Detect which cell encompasses the target text, then output its (x, y) center coordinate. 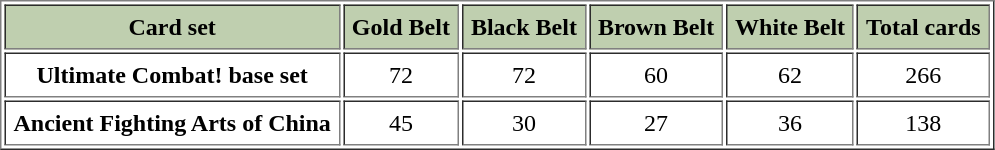
Ultimate Combat! base set (172, 74)
45 (401, 122)
27 (656, 122)
60 (656, 74)
White Belt (790, 26)
Gold Belt (401, 26)
Card set (172, 26)
Black Belt (524, 26)
30 (524, 122)
36 (790, 122)
Total cards (923, 26)
266 (923, 74)
62 (790, 74)
138 (923, 122)
Ancient Fighting Arts of China (172, 122)
Brown Belt (656, 26)
